From the cell containing the given text, extract its center point as [x, y] coordinate. 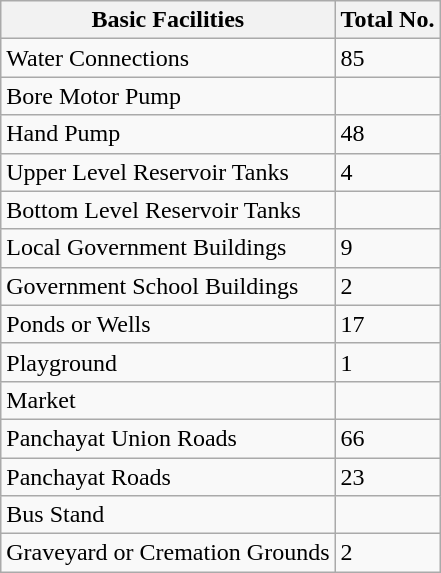
Local Government Buildings [168, 248]
Market [168, 400]
Hand Pump [168, 134]
Ponds or Wells [168, 324]
Bottom Level Reservoir Tanks [168, 210]
Panchayat Union Roads [168, 438]
17 [388, 324]
66 [388, 438]
4 [388, 172]
Total No. [388, 20]
Bus Stand [168, 515]
Basic Facilities [168, 20]
85 [388, 58]
Playground [168, 362]
Water Connections [168, 58]
Panchayat Roads [168, 477]
Graveyard or Cremation Grounds [168, 553]
Upper Level Reservoir Tanks [168, 172]
Bore Motor Pump [168, 96]
48 [388, 134]
1 [388, 362]
9 [388, 248]
23 [388, 477]
Government School Buildings [168, 286]
